Extract the (x, y) coordinate from the center of the cell holding the provided text.  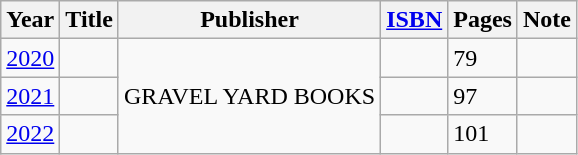
2020 (30, 58)
Year (30, 20)
2021 (30, 96)
ISBN (414, 20)
79 (483, 58)
Title (90, 20)
97 (483, 96)
2022 (30, 134)
101 (483, 134)
Note (546, 20)
Pages (483, 20)
GRAVEL YARD BOOKS (249, 96)
Publisher (249, 20)
